Determine the (X, Y) coordinate at the center of the cell enclosing the given text.  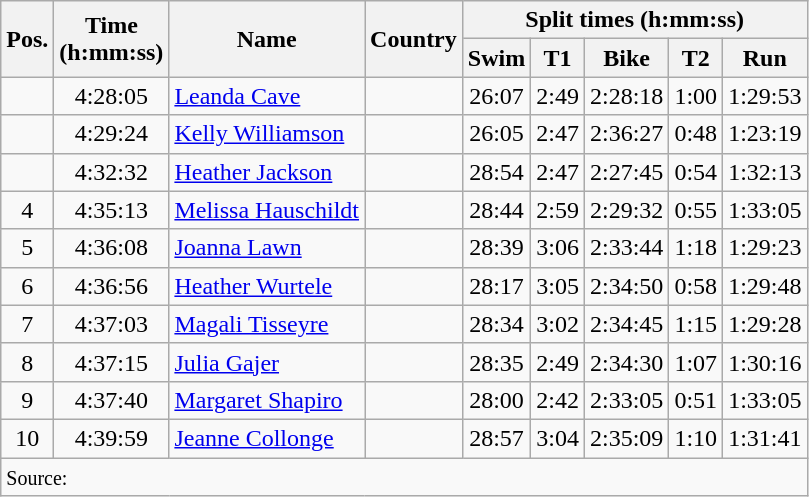
1:00 (696, 96)
1:29:48 (765, 286)
4 (28, 210)
9 (28, 400)
3:05 (558, 286)
1:23:19 (765, 134)
4:37:03 (112, 324)
1:30:16 (765, 362)
1:31:41 (765, 438)
0:55 (696, 210)
Name (267, 39)
Julia Gajer (267, 362)
Margaret Shapiro (267, 400)
Heather Jackson (267, 172)
2:34:45 (626, 324)
1:29:28 (765, 324)
Jeanne Collonge (267, 438)
28:39 (496, 248)
0:51 (696, 400)
28:17 (496, 286)
2:34:30 (626, 362)
2:59 (558, 210)
Split times (h:mm:ss) (634, 20)
Bike (626, 58)
Run (765, 58)
0:48 (696, 134)
Magali Tisseyre (267, 324)
4:37:15 (112, 362)
3:02 (558, 324)
3:04 (558, 438)
T2 (696, 58)
1:18 (696, 248)
4:28:05 (112, 96)
Source: (404, 477)
1:07 (696, 362)
6 (28, 286)
2:33:44 (626, 248)
8 (28, 362)
Swim (496, 58)
26:05 (496, 134)
Heather Wurtele (267, 286)
Kelly Williamson (267, 134)
0:54 (696, 172)
28:54 (496, 172)
2:42 (558, 400)
1:10 (696, 438)
2:36:27 (626, 134)
T1 (558, 58)
Time(h:mm:ss) (112, 39)
28:57 (496, 438)
5 (28, 248)
26:07 (496, 96)
4:35:13 (112, 210)
28:35 (496, 362)
7 (28, 324)
28:00 (496, 400)
0:58 (696, 286)
Leanda Cave (267, 96)
1:29:23 (765, 248)
4:37:40 (112, 400)
2:35:09 (626, 438)
Melissa Hauschildt (267, 210)
1:29:53 (765, 96)
4:32:32 (112, 172)
28:34 (496, 324)
4:29:24 (112, 134)
Joanna Lawn (267, 248)
4:36:56 (112, 286)
Pos. (28, 39)
2:33:05 (626, 400)
28:44 (496, 210)
3:06 (558, 248)
4:39:59 (112, 438)
Country (414, 39)
1:15 (696, 324)
2:29:32 (626, 210)
2:34:50 (626, 286)
4:36:08 (112, 248)
10 (28, 438)
2:27:45 (626, 172)
1:32:13 (765, 172)
2:28:18 (626, 96)
